Return the [x, y] coordinate for the center point of the cell that contains the specified text.  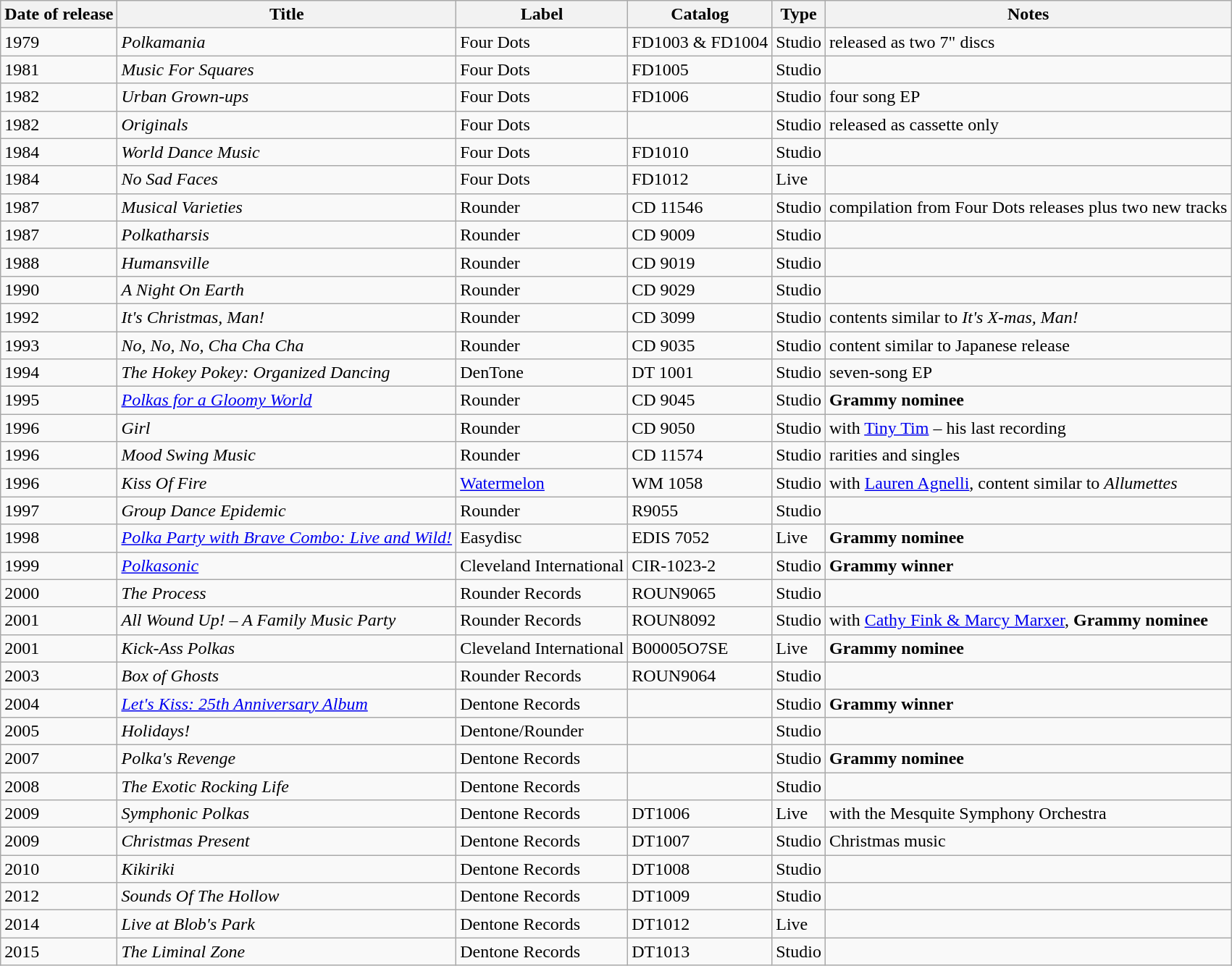
2005 [59, 731]
1979 [59, 42]
rarities and singles [1028, 455]
CD 9019 [700, 262]
Music For Squares [287, 70]
CD 9050 [700, 428]
Originals [287, 125]
Kiss Of Fire [287, 483]
Polkamania [287, 42]
CD 11574 [700, 455]
1988 [59, 262]
1997 [59, 511]
1993 [59, 345]
2012 [59, 896]
FD1010 [700, 152]
2015 [59, 952]
CD 9035 [700, 345]
Easydisc [542, 538]
seven-song EP [1028, 373]
1981 [59, 70]
Polkas for a Gloomy World [287, 400]
contents similar to It's X-mas, Man! [1028, 317]
2008 [59, 786]
Type [799, 14]
The Exotic Rocking Life [287, 786]
2004 [59, 703]
1990 [59, 290]
CD 9009 [700, 235]
Catalog [700, 14]
FD1005 [700, 70]
Live at Blob's Park [287, 924]
Mood Swing Music [287, 455]
Polkatharsis [287, 235]
Holidays! [287, 731]
Christmas music [1028, 841]
with the Mesquite Symphony Orchestra [1028, 814]
Polkasonic [287, 566]
WM 1058 [700, 483]
Let's Kiss: 25th Anniversary Album [287, 703]
Notes [1028, 14]
Musical Varieties [287, 207]
All Wound Up! – A Family Music Party [287, 621]
compilation from Four Dots releases plus two new tracks [1028, 207]
with Cathy Fink & Marcy Marxer, Grammy nominee [1028, 621]
Humansville [287, 262]
DT1007 [700, 841]
Symphonic Polkas [287, 814]
1998 [59, 538]
Title [287, 14]
It's Christmas, Man! [287, 317]
2010 [59, 869]
EDIS 7052 [700, 538]
Sounds Of The Hollow [287, 896]
Date of release [59, 14]
FD1003 & FD1004 [700, 42]
Kikiriki [287, 869]
CIR-1023-2 [700, 566]
Girl [287, 428]
DT1013 [700, 952]
1995 [59, 400]
No, No, No, Cha Cha Cha [287, 345]
ROUN9064 [700, 676]
ROUN9065 [700, 593]
CD 11546 [700, 207]
1994 [59, 373]
2000 [59, 593]
Watermelon [542, 483]
World Dance Music [287, 152]
with Lauren Agnelli, content similar to Allumettes [1028, 483]
No Sad Faces [287, 180]
CD 3099 [700, 317]
released as two 7" discs [1028, 42]
A Night On Earth [287, 290]
CD 9029 [700, 290]
2014 [59, 924]
with Tiny Tim – his last recording [1028, 428]
The Liminal Zone [287, 952]
CD 9045 [700, 400]
content similar to Japanese release [1028, 345]
four song EP [1028, 97]
released as cassette only [1028, 125]
1999 [59, 566]
Label [542, 14]
ROUN8092 [700, 621]
DT 1001 [700, 373]
2007 [59, 758]
Polka Party with Brave Combo: Live and Wild! [287, 538]
Dentone/Rounder [542, 731]
DT1008 [700, 869]
FD1012 [700, 180]
DenTone [542, 373]
Group Dance Epidemic [287, 511]
1992 [59, 317]
2003 [59, 676]
DT1012 [700, 924]
FD1006 [700, 97]
Kick-Ass Polkas [287, 648]
Box of Ghosts [287, 676]
R9055 [700, 511]
Urban Grown-ups [287, 97]
The Hokey Pokey: Organized Dancing [287, 373]
Polka's Revenge [287, 758]
DT1009 [700, 896]
The Process [287, 593]
Christmas Present [287, 841]
DT1006 [700, 814]
B00005O7SE [700, 648]
